Identify which cell holds the provided text, then report its (X, Y) central coordinate. 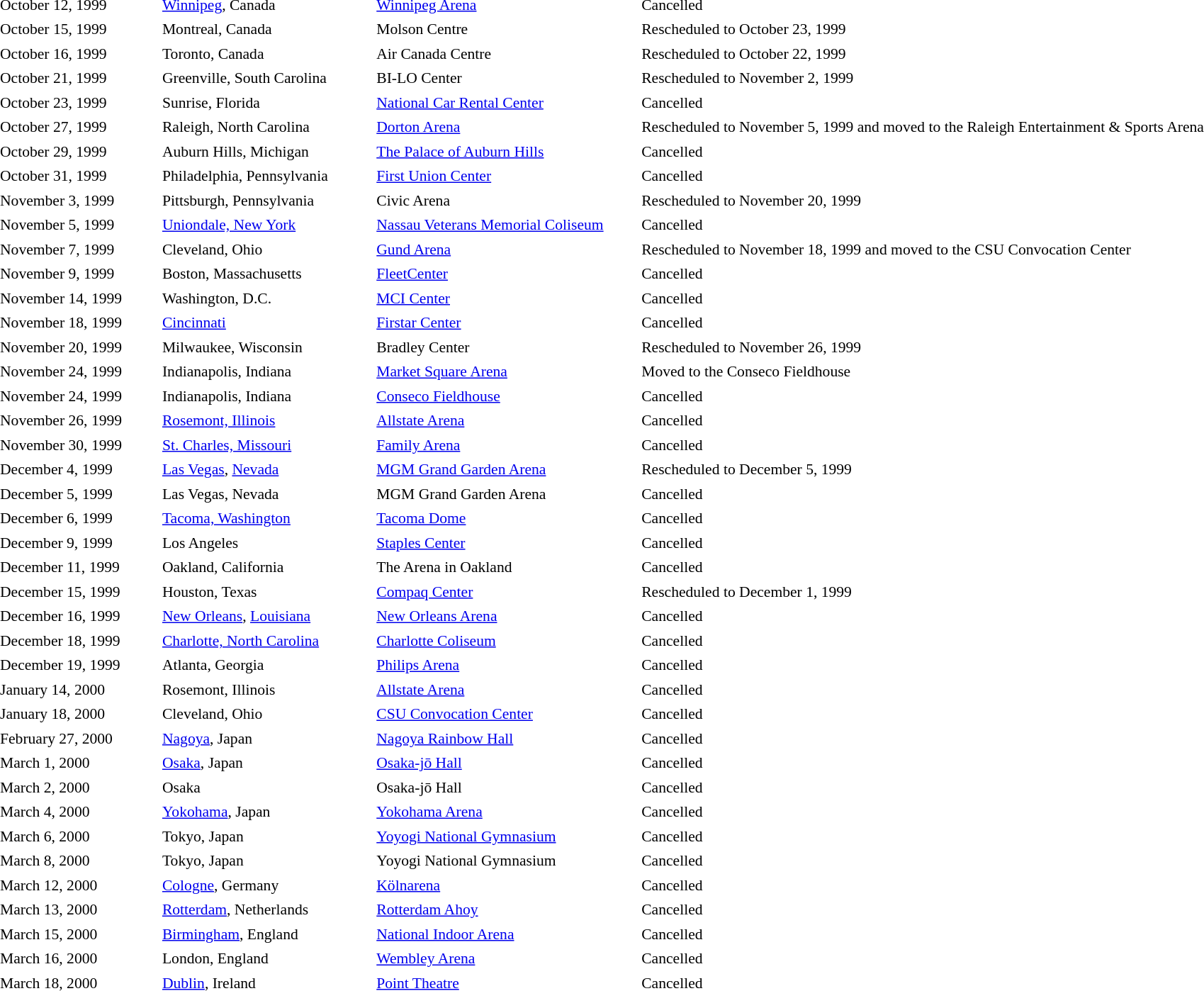
Osaka, Japan (266, 763)
Sunrise, Florida (266, 103)
Boston, Massachusetts (266, 274)
Cologne, Germany (266, 885)
Nagoya Rainbow Hall (506, 739)
Dorton Arena (506, 128)
Yokohama, Japan (266, 812)
Kölnarena (506, 885)
MCI Center (506, 298)
Compaq Center (506, 592)
Conseco Fieldhouse (506, 396)
Osaka (266, 788)
CSU Convocation Center (506, 715)
Los Angeles (266, 543)
Atlanta, Georgia (266, 665)
Birmingham, England (266, 934)
Nagoya, Japan (266, 739)
Toronto, Canada (266, 54)
BI-LO Center (506, 78)
Firstar Center (506, 323)
Nassau Veterans Memorial Coliseum (506, 225)
Raleigh, North Carolina (266, 128)
FleetCenter (506, 274)
The Palace of Auburn Hills (506, 152)
The Arena in Oakland (506, 567)
Yokohama Arena (506, 812)
Pittsburgh, Pennsylvania (266, 201)
Charlotte, North Carolina (266, 641)
Rotterdam Ahoy (506, 910)
Charlotte Coliseum (506, 641)
Oakland, California (266, 567)
Family Arena (506, 445)
Molson Centre (506, 30)
Civic Arena (506, 201)
Greenville, South Carolina (266, 78)
Market Square Arena (506, 371)
First Union Center (506, 176)
Gund Arena (506, 250)
Auburn Hills, Michigan (266, 152)
Philadelphia, Pennsylvania (266, 176)
Montreal, Canada (266, 30)
National Car Rental Center (506, 103)
Tacoma, Washington (266, 519)
Washington, D.C. (266, 298)
Houston, Texas (266, 592)
Staples Center (506, 543)
Rotterdam, Netherlands (266, 910)
New Orleans Arena (506, 617)
National Indoor Arena (506, 934)
Philips Arena (506, 665)
London, England (266, 958)
Air Canada Centre (506, 54)
St. Charles, Missouri (266, 445)
Uniondale, New York (266, 225)
Bradley Center (506, 347)
Tacoma Dome (506, 519)
Cincinnati (266, 323)
Wembley Arena (506, 958)
New Orleans, Louisiana (266, 617)
Milwaukee, Wisconsin (266, 347)
